Return the [X, Y] coordinate for the center point of the cell that contains the specified text.  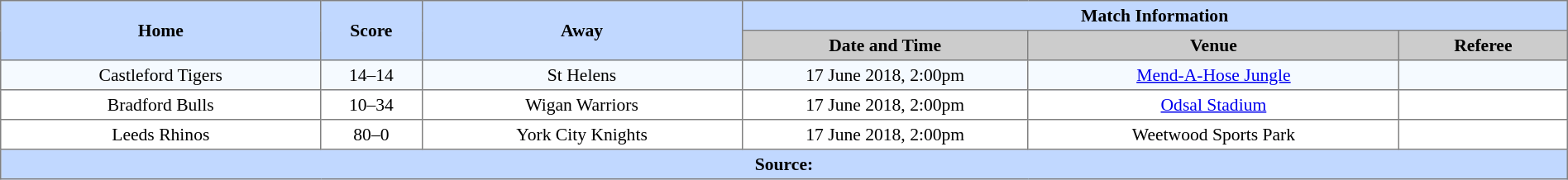
Date and Time [885, 45]
Referee [1483, 45]
Odsal Stadium [1213, 105]
Castleford Tigers [160, 75]
Weetwood Sports Park [1213, 135]
Match Information [1154, 16]
Wigan Warriors [582, 105]
Score [371, 31]
Home [160, 31]
York City Knights [582, 135]
80–0 [371, 135]
Away [582, 31]
Bradford Bulls [160, 105]
Mend-A-Hose Jungle [1213, 75]
St Helens [582, 75]
14–14 [371, 75]
10–34 [371, 105]
Source: [784, 164]
Venue [1213, 45]
Leeds Rhinos [160, 135]
